Pinpoint the cell where the given text exists, returning its [x, y] midpoint coordinate. 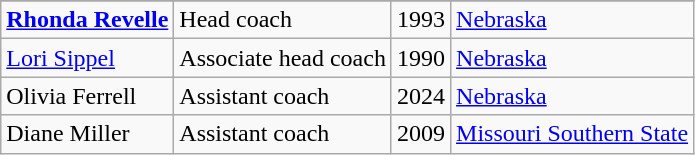
Diane Miller [88, 134]
Lori Sippel [88, 58]
2024 [420, 96]
2009 [420, 134]
Olivia Ferrell [88, 96]
1990 [420, 58]
Associate head coach [283, 58]
1993 [420, 20]
Rhonda Revelle [88, 20]
Missouri Southern State [572, 134]
Head coach [283, 20]
